Pinpoint the cell where the given text exists, returning its (x, y) midpoint coordinate. 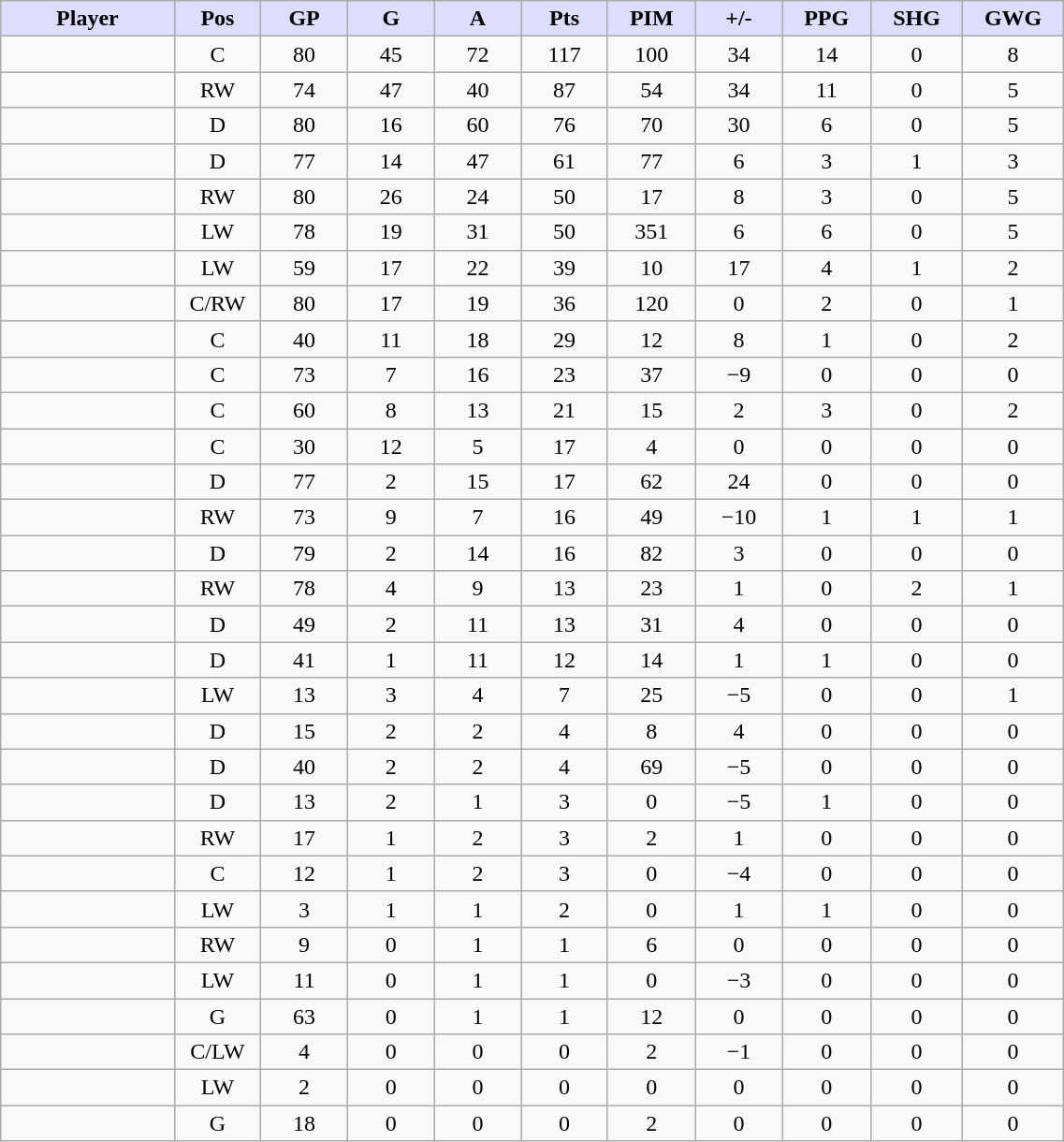
A (477, 19)
120 (651, 303)
−4 (739, 873)
Pos (217, 19)
351 (651, 232)
−1 (739, 1052)
70 (651, 125)
100 (651, 54)
10 (651, 268)
36 (565, 303)
−9 (739, 374)
37 (651, 374)
C/LW (217, 1052)
26 (391, 197)
117 (565, 54)
−3 (739, 980)
62 (651, 482)
63 (305, 1016)
76 (565, 125)
SHG (917, 19)
Pts (565, 19)
25 (651, 695)
69 (651, 767)
22 (477, 268)
GP (305, 19)
79 (305, 553)
C/RW (217, 303)
−10 (739, 518)
+/- (739, 19)
21 (565, 410)
61 (565, 161)
72 (477, 54)
Player (88, 19)
41 (305, 660)
PPG (827, 19)
29 (565, 339)
45 (391, 54)
87 (565, 90)
39 (565, 268)
59 (305, 268)
GWG (1013, 19)
82 (651, 553)
74 (305, 90)
54 (651, 90)
PIM (651, 19)
